Extract the [x, y] coordinate from the center of the cell holding the provided text.  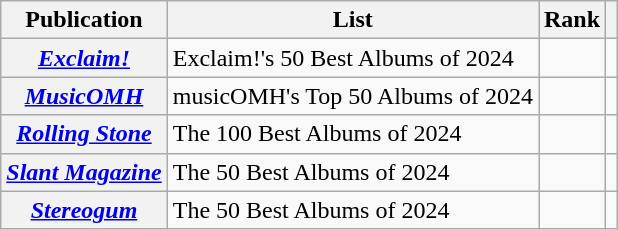
Exclaim!'s 50 Best Albums of 2024 [352, 58]
Rolling Stone [84, 134]
List [352, 20]
musicOMH's Top 50 Albums of 2024 [352, 96]
The 100 Best Albums of 2024 [352, 134]
Exclaim! [84, 58]
Slant Magazine [84, 172]
MusicOMH [84, 96]
Stereogum [84, 210]
Publication [84, 20]
Rank [572, 20]
